Return (x, y) of the center of cell containing provided text 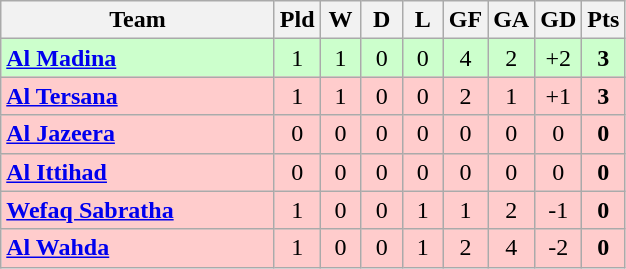
Al Madina (138, 58)
+1 (558, 96)
D (382, 20)
Pld (297, 20)
W (340, 20)
Al Wahda (138, 248)
Wefaq Sabratha (138, 210)
GF (465, 20)
+2 (558, 58)
Al Jazeera (138, 134)
-2 (558, 248)
Pts (604, 20)
GA (512, 20)
L (422, 20)
Team (138, 20)
GD (558, 20)
Al Ittihad (138, 172)
Al Tersana (138, 96)
-1 (558, 210)
